Locate the cell with the specified text and output its (X, Y) center coordinate. 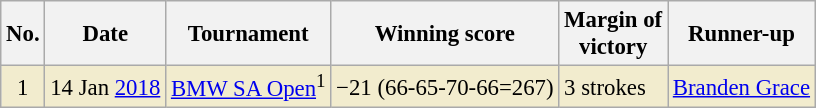
1 (23, 87)
BMW SA Open1 (248, 87)
Winning score (445, 34)
Tournament (248, 34)
Margin ofvictory (614, 34)
3 strokes (614, 87)
−21 (66-65-70-66=267) (445, 87)
No. (23, 34)
Runner-up (742, 34)
Branden Grace (742, 87)
14 Jan 2018 (106, 87)
Date (106, 34)
